Pinpoint the cell where the given text exists, returning its [x, y] midpoint coordinate. 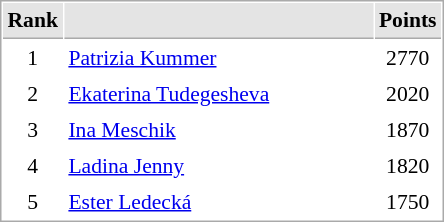
1870 [408, 129]
Ester Ledecká [218, 201]
2770 [408, 57]
1750 [408, 201]
Ladina Jenny [218, 165]
Ekaterina Tudegesheva [218, 93]
1 [32, 57]
4 [32, 165]
Patrizia Kummer [218, 57]
1820 [408, 165]
Rank [32, 21]
Ina Meschik [218, 129]
Points [408, 21]
2020 [408, 93]
2 [32, 93]
3 [32, 129]
5 [32, 201]
